Extract the (X, Y) coordinate from the center of the cell holding the provided text.  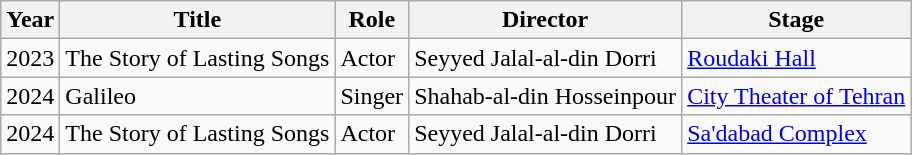
Stage (796, 20)
City Theater of Tehran (796, 96)
Galileo (198, 96)
Shahab-al-din Hosseinpour (546, 96)
Year (30, 20)
Singer (372, 96)
Title (198, 20)
Director (546, 20)
Role (372, 20)
Sa'dabad Complex (796, 134)
2023 (30, 58)
Roudaki Hall (796, 58)
